Identify which cell holds the provided text, then report its [x, y] central coordinate. 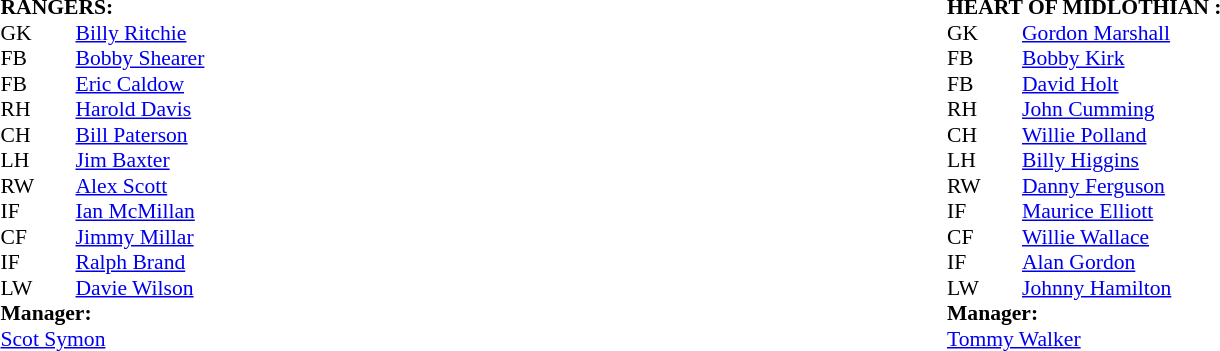
Jimmy Millar [140, 237]
Ralph Brand [140, 263]
Ian McMillan [140, 211]
Eric Caldow [140, 84]
Harold Davis [140, 109]
Bill Paterson [140, 135]
Billy Ritchie [140, 33]
Alex Scott [140, 186]
Davie Wilson [140, 288]
Jim Baxter [140, 161]
Manager: [102, 313]
Bobby Shearer [140, 59]
